Determine the (x, y) coordinate at the center of the cell enclosing the given text.  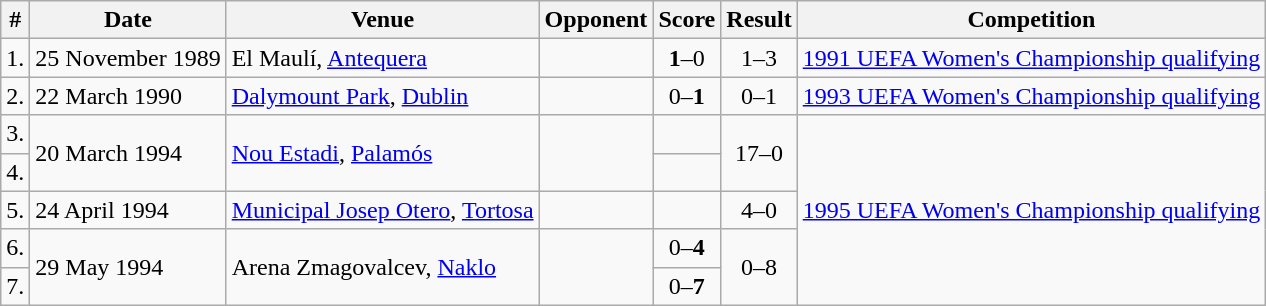
1–3 (759, 58)
# (16, 20)
0–4 (687, 248)
17–0 (759, 153)
Opponent (596, 20)
1995 UEFA Women's Championship qualifying (1032, 210)
7. (16, 286)
5. (16, 210)
Venue (382, 20)
3. (16, 134)
20 March 1994 (128, 153)
Result (759, 20)
24 April 1994 (128, 210)
2. (16, 96)
Date (128, 20)
Dalymount Park, Dublin (382, 96)
Score (687, 20)
Municipal Josep Otero, Tortosa (382, 210)
1991 UEFA Women's Championship qualifying (1032, 58)
El Maulí, Antequera (382, 58)
1. (16, 58)
0–7 (687, 286)
6. (16, 248)
0–8 (759, 267)
4–0 (759, 210)
25 November 1989 (128, 58)
Arena Zmagovalcev, Naklo (382, 267)
22 March 1990 (128, 96)
Nou Estadi, Palamós (382, 153)
1993 UEFA Women's Championship qualifying (1032, 96)
1–0 (687, 58)
Competition (1032, 20)
29 May 1994 (128, 267)
4. (16, 172)
